Identify which cell holds the provided text, then report its (x, y) central coordinate. 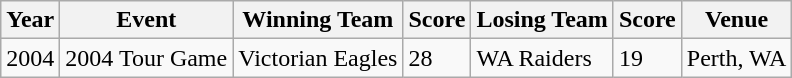
Perth, WA (736, 58)
Venue (736, 20)
Event (146, 20)
Victorian Eagles (318, 58)
Year (30, 20)
19 (647, 58)
Winning Team (318, 20)
WA Raiders (542, 58)
28 (437, 58)
2004 Tour Game (146, 58)
2004 (30, 58)
Losing Team (542, 20)
